Provide the [x, y] coordinate of the cell's center where the given text is located.  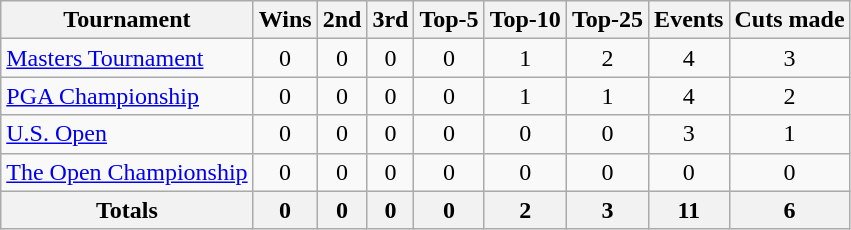
The Open Championship [127, 172]
11 [689, 210]
2nd [342, 20]
Totals [127, 210]
Tournament [127, 20]
Wins [285, 20]
U.S. Open [127, 134]
Top-5 [449, 20]
Cuts made [790, 20]
3rd [390, 20]
Masters Tournament [127, 58]
PGA Championship [127, 96]
Top-25 [607, 20]
Top-10 [525, 20]
Events [689, 20]
6 [790, 210]
